Extract the [x, y] coordinate from the center of the cell holding the provided text.  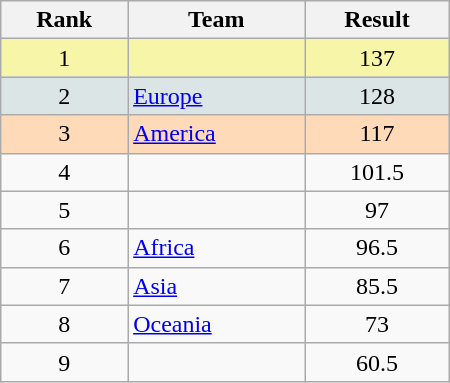
5 [64, 210]
85.5 [378, 286]
Result [378, 20]
3 [64, 134]
Team [216, 20]
97 [378, 210]
Oceania [216, 324]
1 [64, 58]
Europe [216, 96]
America [216, 134]
60.5 [378, 362]
Rank [64, 20]
Asia [216, 286]
7 [64, 286]
2 [64, 96]
73 [378, 324]
117 [378, 134]
Africa [216, 248]
101.5 [378, 172]
128 [378, 96]
4 [64, 172]
96.5 [378, 248]
6 [64, 248]
9 [64, 362]
137 [378, 58]
8 [64, 324]
